Find where the given text appears and provide that cell's center as (X, Y) coordinate. 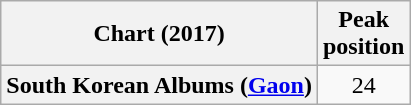
Peak position (363, 34)
Chart (2017) (160, 34)
South Korean Albums (Gaon) (160, 85)
24 (363, 85)
